Capture the cell that displays the provided text and extract its (X, Y) central coordinate. 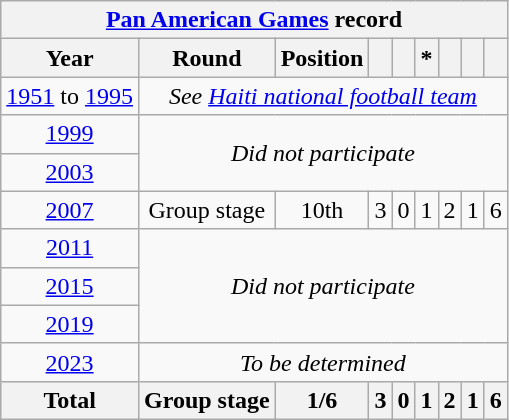
2007 (70, 210)
1951 to 1995 (70, 96)
* (426, 58)
Position (322, 58)
1999 (70, 134)
2003 (70, 172)
Pan American Games record (254, 20)
2011 (70, 248)
Total (70, 400)
2015 (70, 286)
2023 (70, 362)
1/6 (322, 400)
Round (206, 58)
See Haiti national football team (322, 96)
To be determined (322, 362)
10th (322, 210)
Year (70, 58)
2019 (70, 324)
